Identify which cell holds the provided text, then report its (X, Y) central coordinate. 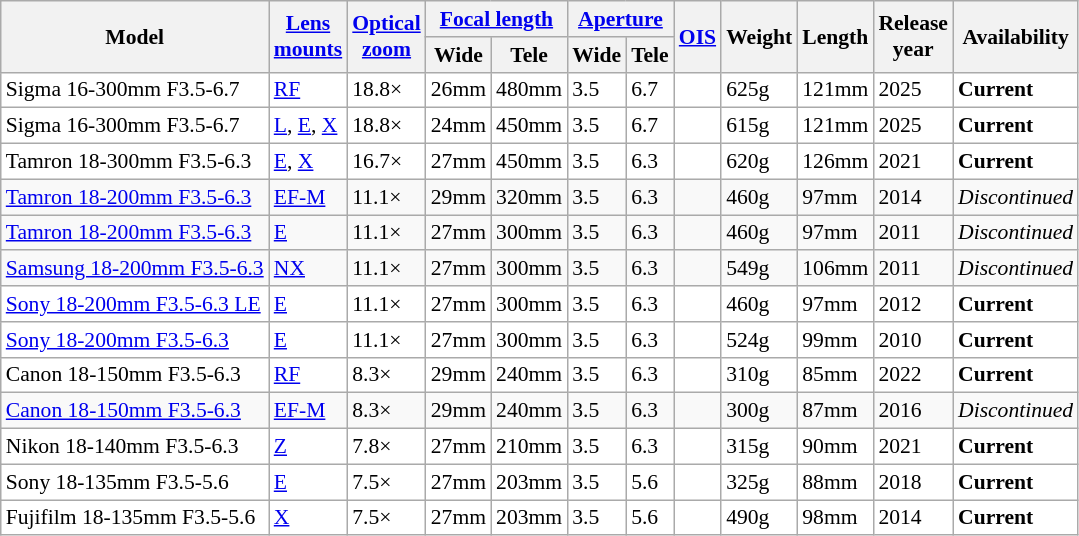
X (308, 518)
2016 (913, 411)
88mm (835, 482)
Weight (759, 36)
210mm (529, 447)
549g (759, 269)
615g (759, 126)
Focal length (496, 19)
7.8× (386, 447)
Length (835, 36)
325g (759, 482)
625g (759, 90)
85mm (835, 375)
16.7× (386, 162)
Availability (1016, 36)
99mm (835, 340)
524g (759, 340)
L, E, X (308, 126)
310g (759, 375)
Opticalzoom (386, 36)
490g (759, 518)
NX (308, 269)
Releaseyear (913, 36)
Sony 18-200mm F3.5-6.3 (135, 340)
315g (759, 447)
OIS (698, 36)
Lensmounts (308, 36)
90mm (835, 447)
2010 (913, 340)
126mm (835, 162)
24mm (458, 126)
26mm (458, 90)
480mm (529, 90)
Aperture (620, 19)
E, X (308, 162)
Sony 18-200mm F3.5-6.3 LE (135, 304)
98mm (835, 518)
Z (308, 447)
87mm (835, 411)
Tamron 18-300mm F3.5-6.3 (135, 162)
620g (759, 162)
Nikon 18-140mm F3.5-6.3 (135, 447)
2012 (913, 304)
106mm (835, 269)
2022 (913, 375)
Samsung 18-200mm F3.5-6.3 (135, 269)
2018 (913, 482)
Fujifilm 18-135mm F3.5-5.6 (135, 518)
320mm (529, 197)
Model (135, 36)
300g (759, 411)
Sony 18-135mm F3.5-5.6 (135, 482)
